Determine the [x, y] coordinate at the center of the cell enclosing the given text.  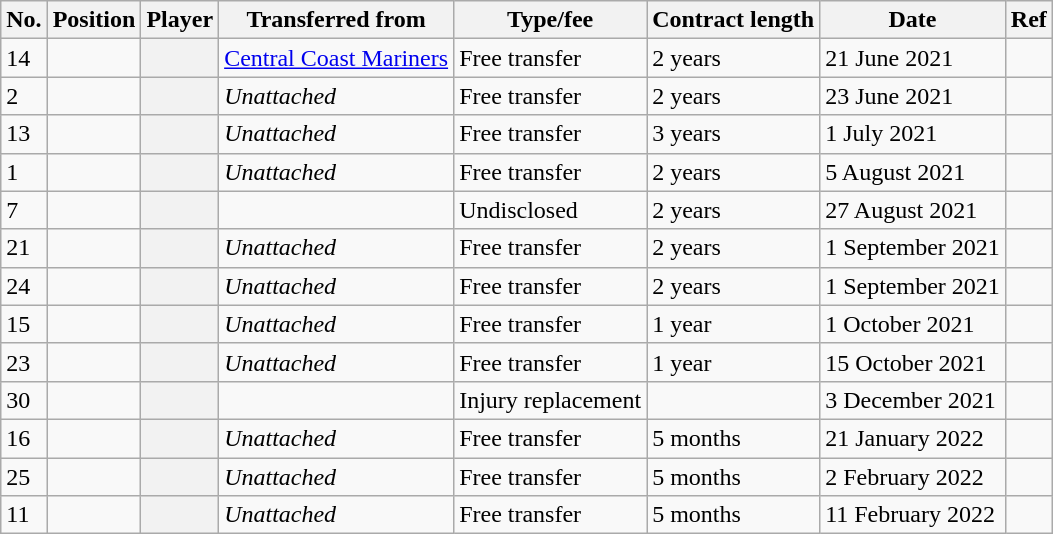
2 February 2022 [913, 477]
23 June 2021 [913, 96]
1 July 2021 [913, 134]
Player [180, 20]
Transferred from [336, 20]
23 [24, 362]
21 January 2022 [913, 438]
Undisclosed [550, 210]
Position [94, 20]
21 June 2021 [913, 58]
Contract length [734, 20]
16 [24, 438]
No. [24, 20]
11 [24, 515]
Type/fee [550, 20]
1 [24, 172]
7 [24, 210]
2 [24, 96]
30 [24, 400]
1 October 2021 [913, 324]
Central Coast Mariners [336, 58]
13 [24, 134]
21 [24, 248]
15 [24, 324]
15 October 2021 [913, 362]
Ref [1028, 20]
27 August 2021 [913, 210]
25 [24, 477]
Date [913, 20]
14 [24, 58]
11 February 2022 [913, 515]
24 [24, 286]
3 years [734, 134]
5 August 2021 [913, 172]
3 December 2021 [913, 400]
Injury replacement [550, 400]
